Determine the [x, y] coordinate at the center of the cell enclosing the given text.  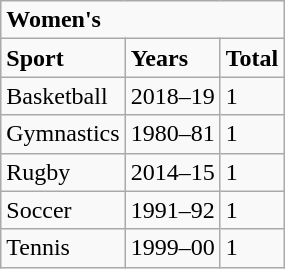
Tennis [63, 248]
Years [172, 58]
Total [252, 58]
Rugby [63, 172]
1991–92 [172, 210]
Sport [63, 58]
1980–81 [172, 134]
Soccer [63, 210]
2018–19 [172, 96]
Gymnastics [63, 134]
Basketball [63, 96]
1999–00 [172, 248]
Women's [142, 20]
2014–15 [172, 172]
